Pinpoint the cell where the given text exists, returning its (x, y) midpoint coordinate. 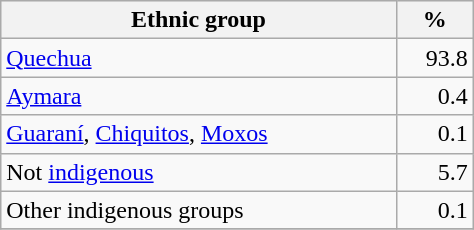
5.7 (434, 172)
Other indigenous groups (198, 210)
Ethnic group (198, 20)
Quechua (198, 58)
0.4 (434, 96)
Aymara (198, 96)
93.8 (434, 58)
% (434, 20)
Guaraní, Chiquitos, Moxos (198, 134)
Not indigenous (198, 172)
